Determine the (x, y) coordinate at the center of the cell enclosing the given text.  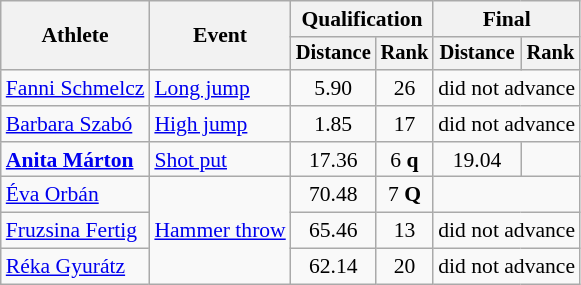
Long jump (220, 88)
Anita Márton (76, 160)
6 q (405, 160)
Barbara Szabó (76, 124)
19.04 (476, 160)
17 (405, 124)
Shot put (220, 160)
Event (220, 36)
Réka Gyurátz (76, 267)
13 (405, 231)
Fanni Schmelcz (76, 88)
26 (405, 88)
1.85 (334, 124)
Qualification (362, 19)
5.90 (334, 88)
Éva Orbán (76, 195)
20 (405, 267)
Final (506, 19)
High jump (220, 124)
Athlete (76, 36)
70.48 (334, 195)
65.46 (334, 231)
Fruzsina Fertig (76, 231)
17.36 (334, 160)
Hammer throw (220, 230)
62.14 (334, 267)
7 Q (405, 195)
